Identify which cell holds the provided text, then report its (X, Y) central coordinate. 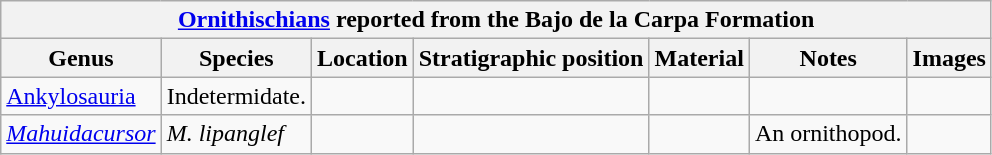
Indetermidate. (236, 96)
M. lipanglef (236, 134)
Location (362, 58)
Images (949, 58)
Ankylosauria (81, 96)
Notes (828, 58)
Genus (81, 58)
Species (236, 58)
Material (699, 58)
Stratigraphic position (531, 58)
Ornithischians reported from the Bajo de la Carpa Formation (496, 20)
An ornithopod. (828, 134)
Mahuidacursor (81, 134)
